Pinpoint the cell where the given text exists, returning its (X, Y) midpoint coordinate. 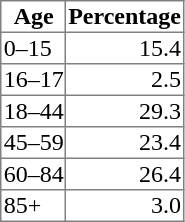
16–17 (33, 80)
Age (33, 17)
0–15 (33, 48)
18–44 (33, 111)
45–59 (33, 143)
23.4 (124, 143)
Percentage (124, 17)
26.4 (124, 174)
85+ (33, 206)
15.4 (124, 48)
60–84 (33, 174)
29.3 (124, 111)
2.5 (124, 80)
3.0 (124, 206)
